Locate the cell with the specified text and output its (x, y) center coordinate. 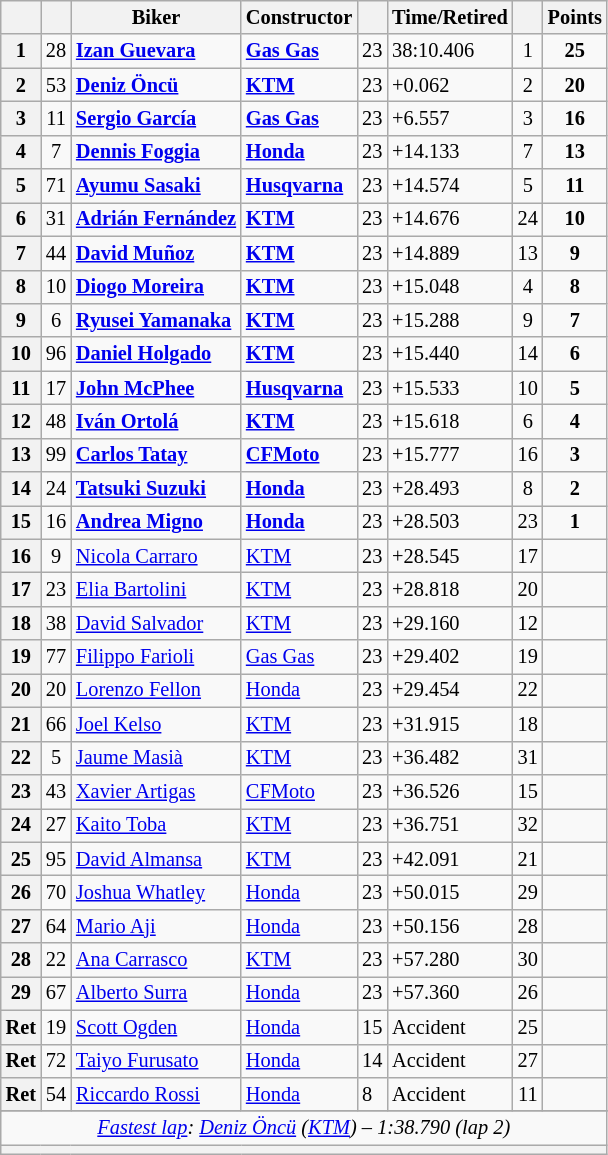
Filippo Farioli (156, 657)
+15.777 (450, 455)
Xavier Artigas (156, 791)
96 (56, 354)
+50.015 (450, 892)
Lorenzo Fellon (156, 690)
Dennis Foggia (156, 152)
Constructor (299, 17)
Riccardo Rossi (156, 1094)
Joel Kelso (156, 724)
David Almansa (156, 859)
Sergio García (156, 118)
+36.751 (450, 825)
+15.618 (450, 421)
Ana Carrasco (156, 960)
70 (56, 892)
+57.280 (450, 960)
+28.818 (450, 589)
+15.533 (450, 388)
+15.048 (450, 287)
Tatsuki Suzuki (156, 489)
72 (56, 1061)
+14.889 (450, 253)
Nicola Carraro (156, 556)
+28.493 (450, 489)
30 (528, 960)
66 (56, 724)
Iván Ortolá (156, 421)
Izan Guevara (156, 51)
+42.091 (450, 859)
+50.156 (450, 926)
Daniel Holgado (156, 354)
95 (56, 859)
Jaume Masià (156, 758)
53 (56, 85)
77 (56, 657)
99 (56, 455)
48 (56, 421)
38:10.406 (450, 51)
+29.402 (450, 657)
43 (56, 791)
+28.503 (450, 522)
Time/Retired (450, 17)
+29.160 (450, 623)
54 (56, 1094)
Kaito Toba (156, 825)
71 (56, 186)
+31.915 (450, 724)
+14.133 (450, 152)
+57.360 (450, 993)
Ayumu Sasaki (156, 186)
+36.482 (450, 758)
67 (56, 993)
38 (56, 623)
32 (528, 825)
+6.557 (450, 118)
Ryusei Yamanaka (156, 320)
+15.440 (450, 354)
John McPhee (156, 388)
Fastest lap: Deniz Öncü (KTM) – 1:38.790 (lap 2) (304, 1128)
Points (575, 17)
+28.545 (450, 556)
David Salvador (156, 623)
+15.288 (450, 320)
Andrea Migno (156, 522)
Carlos Tatay (156, 455)
+14.676 (450, 219)
Joshua Whatley (156, 892)
Biker (156, 17)
Taiyo Furusato (156, 1061)
64 (56, 926)
Mario Aji (156, 926)
Adrián Fernández (156, 219)
Elia Bartolini (156, 589)
44 (56, 253)
+36.526 (450, 791)
+14.574 (450, 186)
David Muñoz (156, 253)
Scott Ogden (156, 1027)
+29.454 (450, 690)
Diogo Moreira (156, 287)
Alberto Surra (156, 993)
Deniz Öncü (156, 85)
+0.062 (450, 85)
